Pinpoint the cell where the given text exists, returning its (x, y) midpoint coordinate. 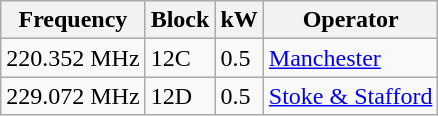
220.352 MHz (73, 58)
Operator (350, 20)
229.072 MHz (73, 96)
Block (180, 20)
Manchester (350, 58)
12D (180, 96)
12C (180, 58)
Stoke & Stafford (350, 96)
Frequency (73, 20)
kW (239, 20)
